Determine the [X, Y] coordinate at the center of the cell enclosing the given text.  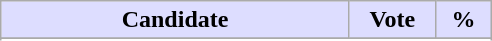
% [463, 20]
Vote [392, 20]
Candidate [176, 20]
